Identify which cell holds the provided text, then report its (X, Y) central coordinate. 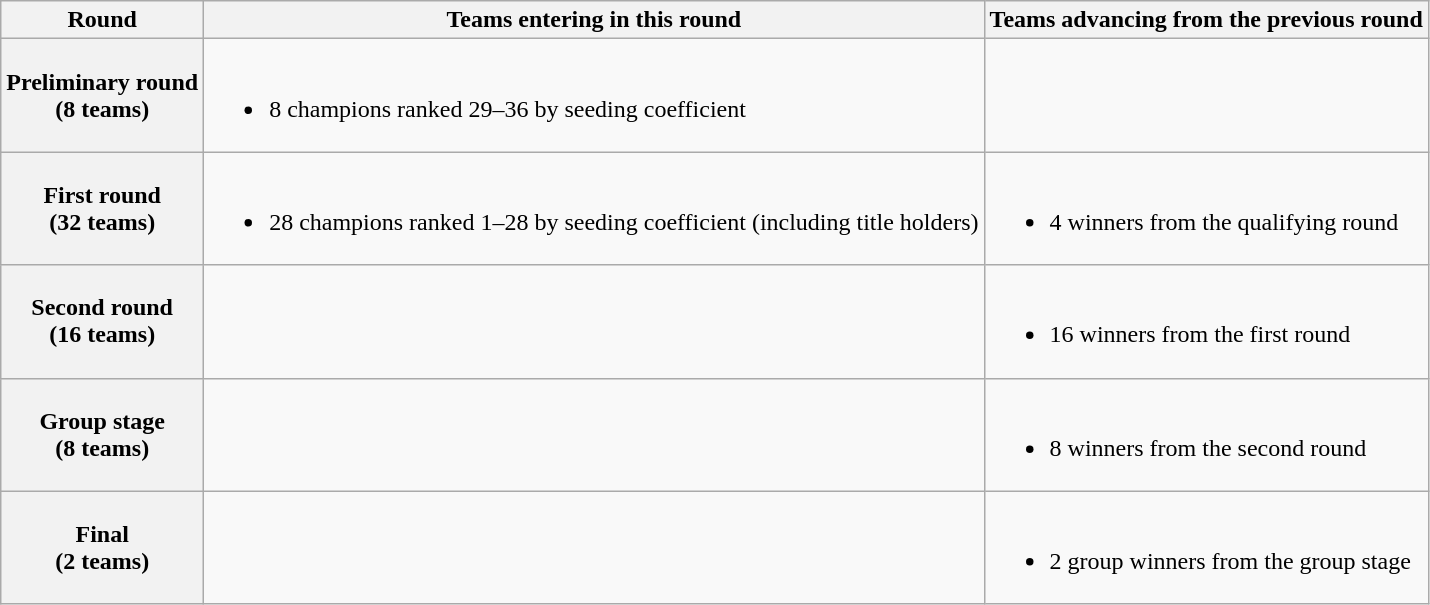
4 winners from the qualifying round (1206, 208)
2 group winners from the group stage (1206, 548)
Round (102, 20)
Teams advancing from the previous round (1206, 20)
First round(32 teams) (102, 208)
Preliminary round(8 teams) (102, 96)
Teams entering in this round (594, 20)
16 winners from the first round (1206, 322)
Second round(16 teams) (102, 322)
8 champions ranked 29–36 by seeding coefficient (594, 96)
Group stage(8 teams) (102, 434)
Final(2 teams) (102, 548)
8 winners from the second round (1206, 434)
28 champions ranked 1–28 by seeding coefficient (including title holders) (594, 208)
